Return the [X, Y] coordinate for the center point of the cell that contains the specified text.  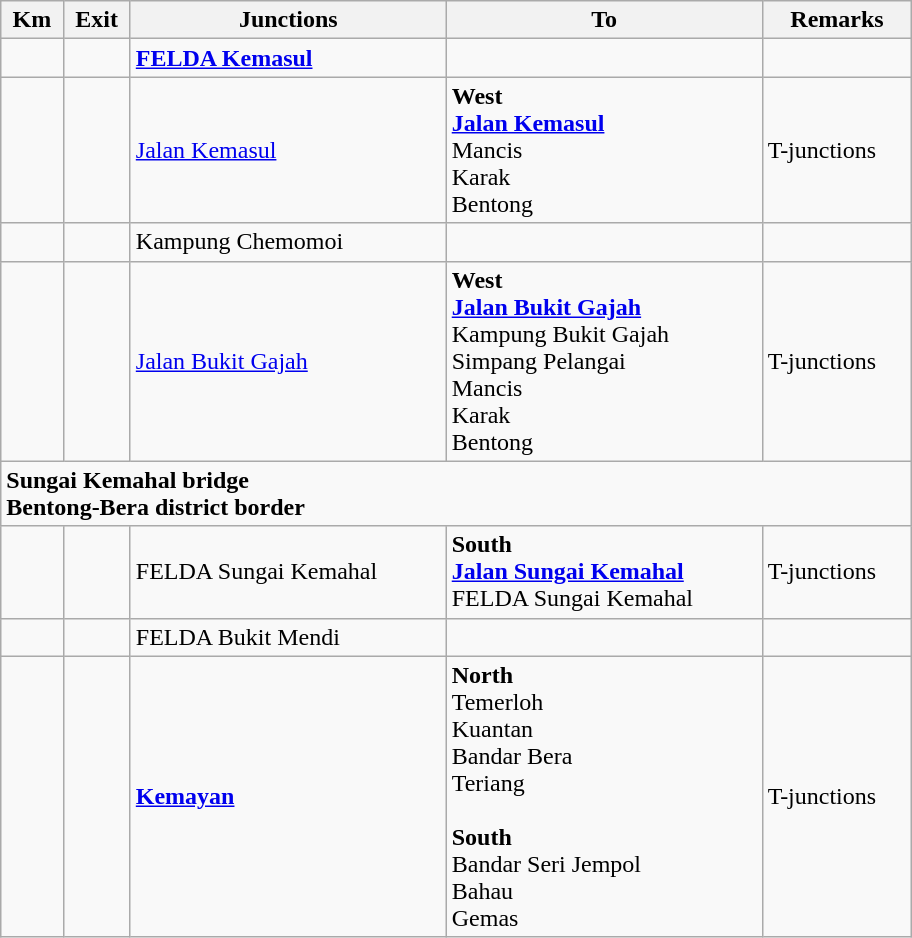
Remarks [837, 20]
North Temerloh Kuantan Bandar Bera TeriangSouth Bandar Seri Jempol Bahau Gemas [604, 796]
Kampung Chemomoi [288, 242]
Kemayan [288, 796]
West Jalan Kemasul Mancis Karak Bentong [604, 150]
Junctions [288, 20]
To [604, 20]
Jalan Kemasul [288, 150]
Exit [96, 20]
Km [32, 20]
West Jalan Bukit GajahKampung Bukit GajahSimpang PelangaiMancisKarakBentong [604, 361]
FELDA Bukit Mendi [288, 637]
Jalan Bukit Gajah [288, 361]
FELDA Kemasul [288, 58]
South Jalan Sungai KemahalFELDA Sungai Kemahal [604, 572]
FELDA Sungai Kemahal [288, 572]
Sungai Kemahal bridgeBentong-Bera district border [456, 494]
